Return the [X, Y] coordinate for the center point of the cell that contains the specified text.  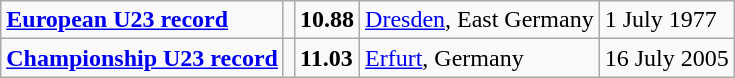
1 July 1977 [666, 20]
Dresden, East Germany [480, 20]
European U23 record [142, 20]
16 July 2005 [666, 58]
Championship U23 record [142, 58]
11.03 [326, 58]
Erfurt, Germany [480, 58]
10.88 [326, 20]
